For the text-containing cell, return its midpoint in [x, y] coordinate format. 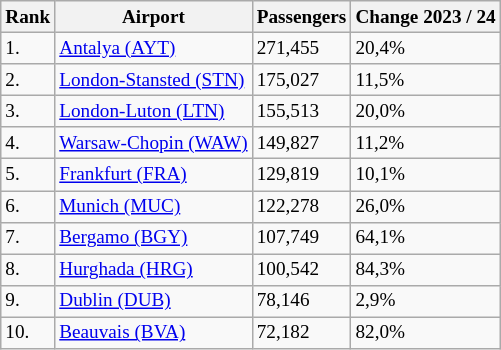
London-Luton (LTN) [154, 111]
Airport [154, 17]
78,146 [302, 301]
Passengers [302, 17]
Beauvais (BVA) [154, 333]
11,2% [426, 143]
2. [28, 80]
4. [28, 143]
175,027 [302, 80]
Dublin (DUB) [154, 301]
London-Stansted (STN) [154, 80]
Hurghada (HRG) [154, 270]
11,5% [426, 80]
107,749 [302, 238]
10,1% [426, 175]
8. [28, 270]
1. [28, 48]
20,4% [426, 48]
26,0% [426, 206]
Warsaw-Chopin (WAW) [154, 143]
271,455 [302, 48]
10. [28, 333]
100,542 [302, 270]
6. [28, 206]
5. [28, 175]
84,3% [426, 270]
Munich (MUC) [154, 206]
82,0% [426, 333]
7. [28, 238]
129,819 [302, 175]
Bergamo (BGY) [154, 238]
20,0% [426, 111]
72,182 [302, 333]
3. [28, 111]
64,1% [426, 238]
2,9% [426, 301]
Rank [28, 17]
9. [28, 301]
122,278 [302, 206]
149,827 [302, 143]
Antalya (AYT) [154, 48]
155,513 [302, 111]
Frankfurt (FRA) [154, 175]
Change 2023 / 24 [426, 17]
